Capture the cell that displays the provided text and extract its (X, Y) central coordinate. 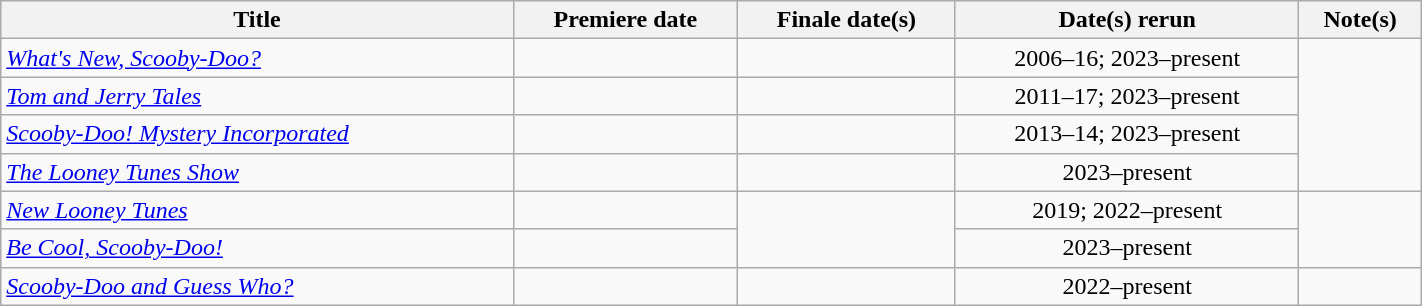
2013–14; 2023–present (1127, 134)
Scooby-Doo! Mystery Incorporated (257, 134)
What's New, Scooby-Doo? (257, 58)
2006–16; 2023–present (1127, 58)
The Looney Tunes Show (257, 172)
Date(s) rerun (1127, 20)
Premiere date (625, 20)
Note(s) (1360, 20)
Tom and Jerry Tales (257, 96)
2011–17; 2023–present (1127, 96)
Scooby-Doo and Guess Who? (257, 286)
2019; 2022–present (1127, 210)
Be Cool, Scooby-Doo! (257, 248)
Finale date(s) (847, 20)
New Looney Tunes (257, 210)
2022–present (1127, 286)
Title (257, 20)
